Determine the (x, y) coordinate at the center of the cell enclosing the given text.  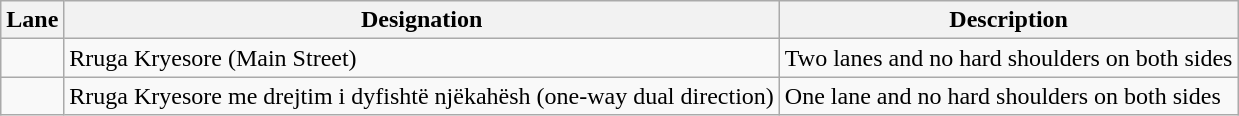
Designation (422, 20)
Two lanes and no hard shoulders on both sides (1008, 58)
One lane and no hard shoulders on both sides (1008, 96)
Lane (32, 20)
Rruga Kryesore me drejtim i dyfishtë njëkahësh (one-way dual direction) (422, 96)
Description (1008, 20)
Rruga Kryesore (Main Street) (422, 58)
